Locate the cell with the specified text and output its (X, Y) center coordinate. 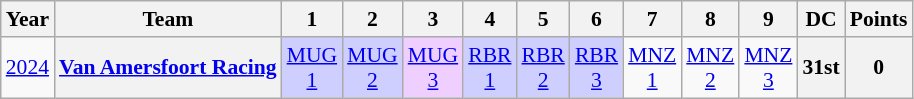
Year (28, 19)
5 (542, 19)
7 (652, 19)
2024 (28, 68)
RBR1 (490, 68)
MNZ2 (710, 68)
MNZ1 (652, 68)
6 (596, 19)
0 (879, 68)
8 (710, 19)
RBR3 (596, 68)
DC (820, 19)
MNZ3 (768, 68)
MUG1 (312, 68)
MUG3 (434, 68)
1 (312, 19)
MUG2 (372, 68)
2 (372, 19)
31st (820, 68)
Van Amersfoort Racing (168, 68)
4 (490, 19)
9 (768, 19)
RBR2 (542, 68)
Team (168, 19)
Points (879, 19)
3 (434, 19)
